Return [x, y] of the center of cell containing provided text 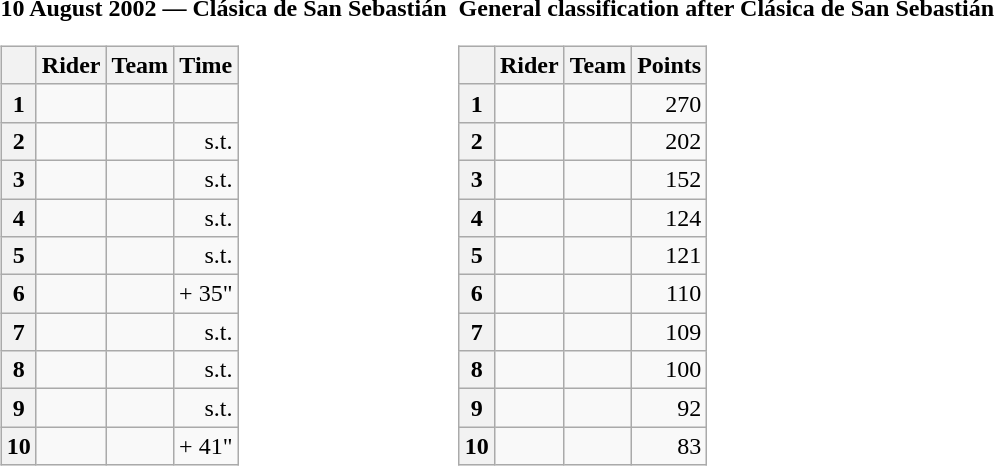
109 [670, 332]
92 [670, 408]
202 [670, 141]
100 [670, 370]
124 [670, 217]
152 [670, 179]
121 [670, 256]
+ 41" [206, 446]
+ 35" [206, 294]
Time [206, 65]
Points [670, 65]
270 [670, 103]
110 [670, 294]
83 [670, 446]
